Find where the given text appears and provide that cell's center as (x, y) coordinate. 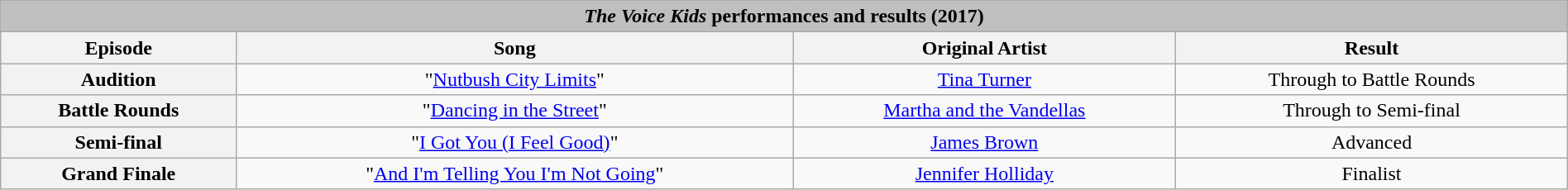
Through to Semi-final (1371, 111)
James Brown (984, 142)
Martha and the Vandellas (984, 111)
"Dancing in the Street" (514, 111)
Advanced (1371, 142)
Result (1371, 48)
"Nutbush City Limits" (514, 79)
Song (514, 48)
Finalist (1371, 173)
Audition (119, 79)
Tina Turner (984, 79)
Episode (119, 48)
"I Got You (I Feel Good)" (514, 142)
"And I'm Telling You I'm Not Going" (514, 173)
Original Artist (984, 48)
The Voice Kids performances and results (2017) (784, 17)
Battle Rounds (119, 111)
Semi-final (119, 142)
Grand Finale (119, 173)
Through to Battle Rounds (1371, 79)
Jennifer Holliday (984, 173)
